Identify which cell holds the provided text, then report its (X, Y) central coordinate. 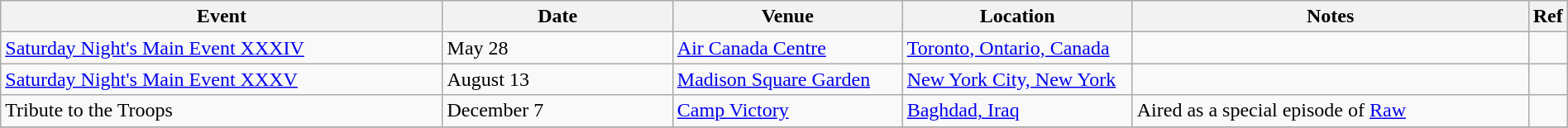
August 13 (557, 79)
Madison Square Garden (787, 79)
Toronto, Ontario, Canada (1017, 48)
Location (1017, 17)
Date (557, 17)
Camp Victory (787, 111)
Saturday Night's Main Event XXXV (222, 79)
Baghdad, Iraq (1017, 111)
Aired as a special episode of Raw (1330, 111)
Tribute to the Troops (222, 111)
Event (222, 17)
Venue (787, 17)
New York City, New York (1017, 79)
Notes (1330, 17)
December 7 (557, 111)
Saturday Night's Main Event XXXIV (222, 48)
May 28 (557, 48)
Air Canada Centre (787, 48)
Ref (1548, 17)
